From the cell containing the given text, extract its center point as (x, y) coordinate. 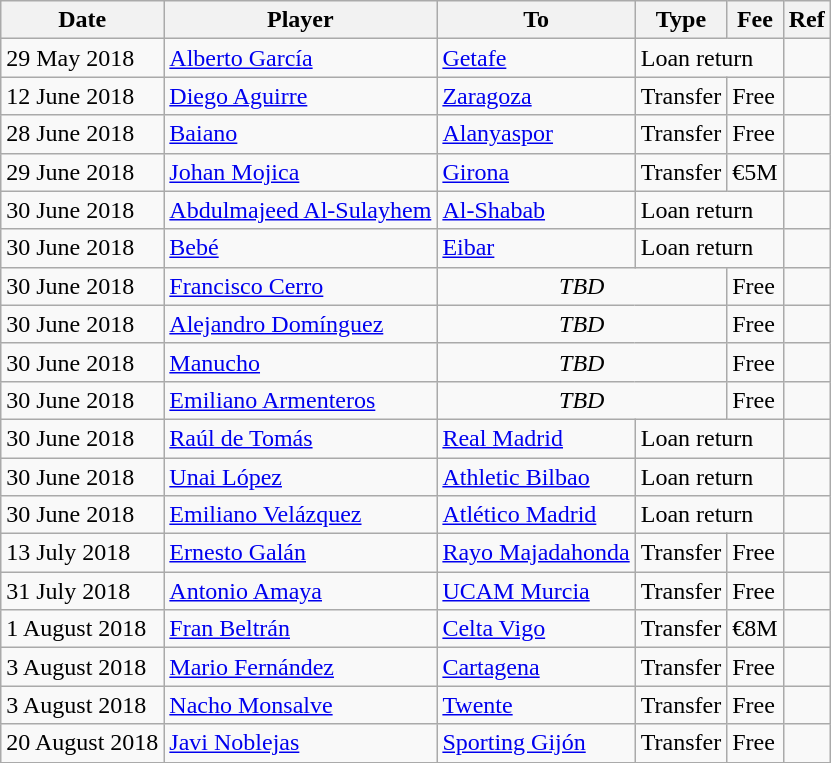
Unai López (300, 477)
Eibar (536, 248)
Rayo Majadahonda (536, 553)
Baiano (300, 134)
Alejandro Domínguez (300, 324)
Javi Noblejas (300, 743)
Celta Vigo (536, 629)
Cartagena (536, 667)
29 May 2018 (82, 58)
Athletic Bilbao (536, 477)
Bebé (300, 248)
Ref (806, 20)
Alberto García (300, 58)
Diego Aguirre (300, 96)
Zaragoza (536, 96)
Francisco Cerro (300, 286)
Fee (755, 20)
€5M (755, 172)
Abdulmajeed Al-Sulayhem (300, 210)
Getafe (536, 58)
Type (681, 20)
31 July 2018 (82, 591)
Real Madrid (536, 438)
Fran Beltrán (300, 629)
13 July 2018 (82, 553)
12 June 2018 (82, 96)
€8M (755, 629)
UCAM Murcia (536, 591)
Sporting Gijón (536, 743)
Player (300, 20)
Emiliano Armenteros (300, 400)
Johan Mojica (300, 172)
Girona (536, 172)
Emiliano Velázquez (300, 515)
Ernesto Galán (300, 553)
Nacho Monsalve (300, 705)
Date (82, 20)
Manucho (300, 362)
Alanyaspor (536, 134)
Antonio Amaya (300, 591)
To (536, 20)
28 June 2018 (82, 134)
Mario Fernández (300, 667)
Twente (536, 705)
Al-Shabab (536, 210)
20 August 2018 (82, 743)
1 August 2018 (82, 629)
29 June 2018 (82, 172)
Atlético Madrid (536, 515)
Raúl de Tomás (300, 438)
